Detect which cell encompasses the target text, then output its (X, Y) center coordinate. 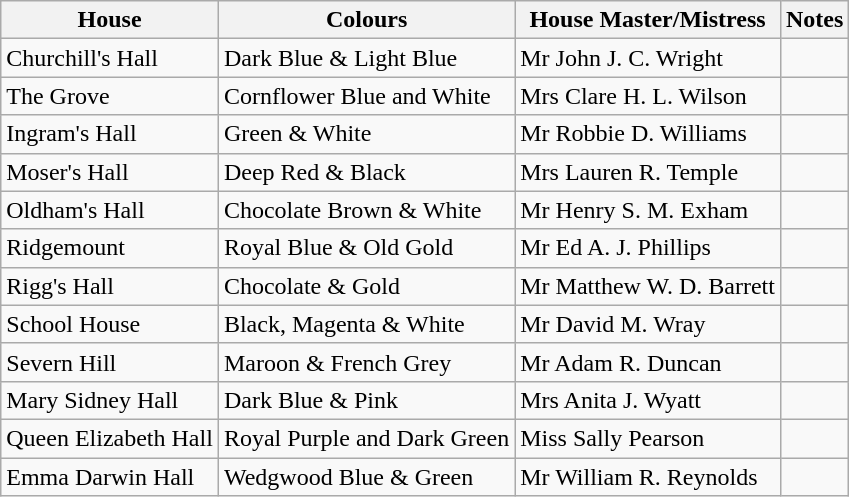
Royal Purple and Dark Green (366, 438)
The Grove (110, 96)
Mr Adam R. Duncan (648, 362)
Wedgwood Blue & Green (366, 477)
Black, Magenta & White (366, 324)
Rigg's Hall (110, 286)
Mrs Lauren R. Temple (648, 172)
Dark Blue & Pink (366, 400)
Emma Darwin Hall (110, 477)
Mr Ed A. J. Phillips (648, 248)
Mrs Clare H. L. Wilson (648, 96)
Maroon & French Grey (366, 362)
Ridgemount (110, 248)
School House (110, 324)
Cornflower Blue and White (366, 96)
Mr David M. Wray (648, 324)
Mr Henry S. M. Exham (648, 210)
Notes (814, 20)
House (110, 20)
Deep Red & Black (366, 172)
House Master/Mistress (648, 20)
Dark Blue & Light Blue (366, 58)
Mr Matthew W. D. Barrett (648, 286)
Colours (366, 20)
Green & White (366, 134)
Severn Hill (110, 362)
Chocolate Brown & White (366, 210)
Chocolate & Gold (366, 286)
Mr John J. C. Wright (648, 58)
Queen Elizabeth Hall (110, 438)
Mary Sidney Hall (110, 400)
Churchill's Hall (110, 58)
Royal Blue & Old Gold (366, 248)
Oldham's Hall (110, 210)
Mrs Anita J. Wyatt (648, 400)
Mr William R. Reynolds (648, 477)
Mr Robbie D. Williams (648, 134)
Moser's Hall (110, 172)
Miss Sally Pearson (648, 438)
Ingram's Hall (110, 134)
